From the cell containing the given text, extract its center point as [x, y] coordinate. 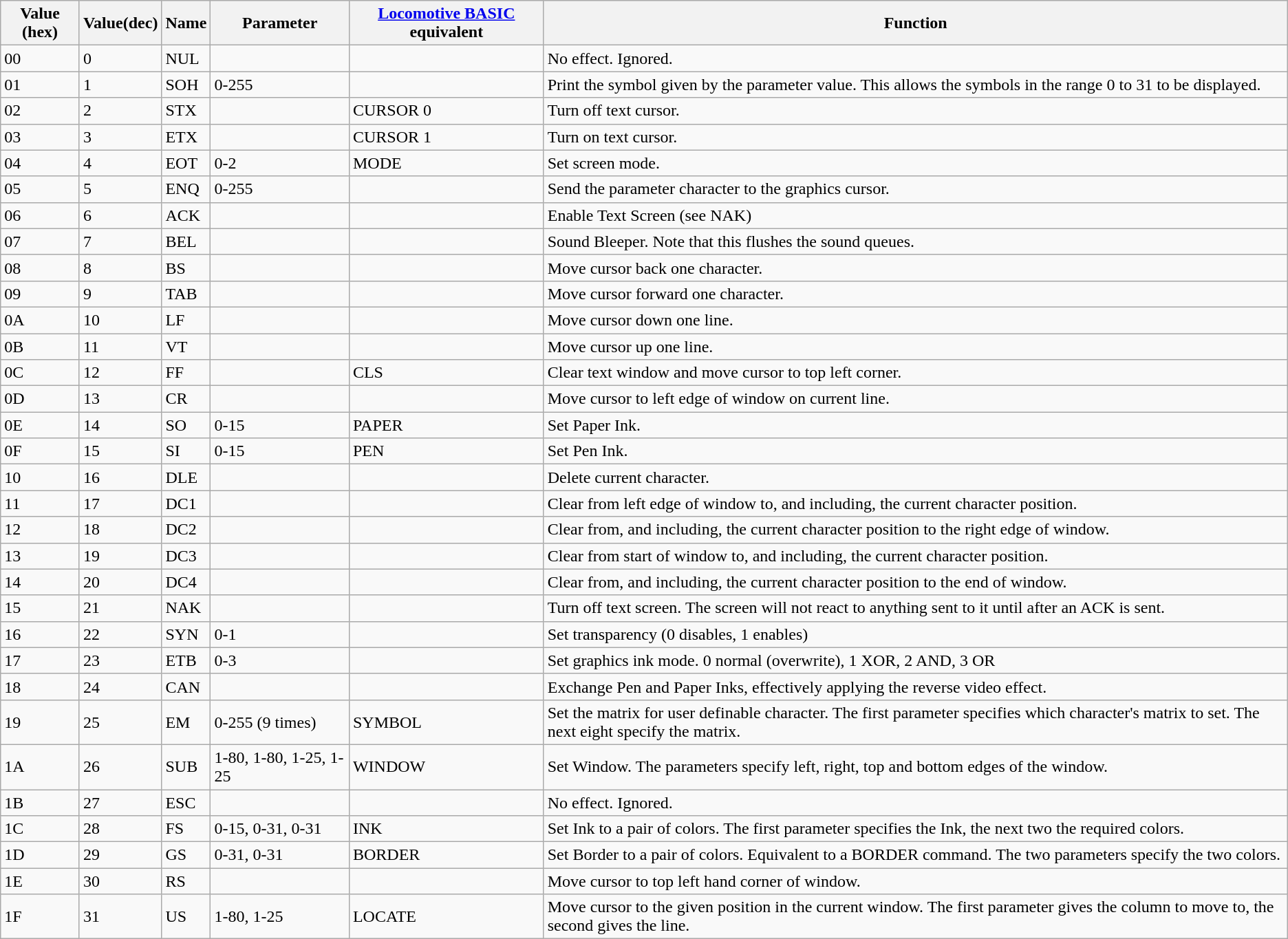
ESC [186, 803]
CURSOR 0 [446, 111]
Function [915, 23]
SUB [186, 766]
ETX [186, 137]
TAB [186, 294]
6 [120, 215]
0 [120, 58]
NUL [186, 58]
Move cursor to the given position in the current window. The first parameter gives the column to move to, the second gives the line. [915, 916]
BORDER [446, 855]
NAK [186, 608]
1 [120, 85]
0E [40, 425]
2 [120, 111]
4 [120, 163]
DC3 [186, 556]
01 [40, 85]
Set Window. The parameters specify left, right, top and bottom edges of the window. [915, 766]
0F [40, 451]
0-255 (9 times) [279, 722]
DLE [186, 477]
Parameter [279, 23]
BEL [186, 241]
Set transparency (0 disables, 1 enables) [915, 634]
ETB [186, 660]
Move cursor back one character. [915, 268]
Clear from, and including, the current character position to the right edge of window. [915, 530]
FF [186, 373]
CURSOR 1 [446, 137]
Send the parameter character to the graphics cursor. [915, 189]
21 [120, 608]
30 [120, 881]
05 [40, 189]
Delete current character. [915, 477]
MODE [446, 163]
Value (hex) [40, 23]
LF [186, 320]
Move cursor to left edge of window on current line. [915, 399]
0-15, 0-31, 0-31 [279, 829]
FS [186, 829]
8 [120, 268]
SOH [186, 85]
27 [120, 803]
SI [186, 451]
Exchange Pen and Paper Inks, effectively applying the reverse video effect. [915, 687]
1-80, 1-80, 1-25, 1-25 [279, 766]
04 [40, 163]
0-31, 0-31 [279, 855]
3 [120, 137]
SO [186, 425]
DC1 [186, 504]
Set Ink to a pair of colors. The first parameter specifies the Ink, the next two the required colors. [915, 829]
0A [40, 320]
Set Paper Ink. [915, 425]
EOT [186, 163]
Turn off text cursor. [915, 111]
5 [120, 189]
Locomotive BASIC equivalent [446, 23]
Clear from left edge of window to, and including, the current character position. [915, 504]
CLS [446, 373]
Set Pen Ink. [915, 451]
24 [120, 687]
Clear text window and move cursor to top left corner. [915, 373]
07 [40, 241]
0-2 [279, 163]
US [186, 916]
02 [40, 111]
Turn on text cursor. [915, 137]
CAN [186, 687]
DC4 [186, 582]
0D [40, 399]
Sound Bleeper. Note that this flushes the sound queues. [915, 241]
LOCATE [446, 916]
PAPER [446, 425]
Print the symbol given by the parameter value. This allows the symbols in the range 0 to 31 to be displayed. [915, 85]
WINDOW [446, 766]
1A [40, 766]
23 [120, 660]
Set graphics ink mode. 0 normal (overwrite), 1 XOR, 2 AND, 3 OR [915, 660]
29 [120, 855]
EM [186, 722]
0B [40, 346]
BS [186, 268]
7 [120, 241]
Name [186, 23]
CR [186, 399]
0C [40, 373]
1B [40, 803]
0-1 [279, 634]
DC2 [186, 530]
GS [186, 855]
1-80, 1-25 [279, 916]
1F [40, 916]
Move cursor down one line. [915, 320]
03 [40, 137]
SYN [186, 634]
VT [186, 346]
22 [120, 634]
Move cursor up one line. [915, 346]
ENQ [186, 189]
PEN [446, 451]
25 [120, 722]
28 [120, 829]
Set screen mode. [915, 163]
1E [40, 881]
9 [120, 294]
Enable Text Screen (see NAK) [915, 215]
Value(dec) [120, 23]
26 [120, 766]
00 [40, 58]
31 [120, 916]
20 [120, 582]
Clear from, and including, the current character position to the end of window. [915, 582]
06 [40, 215]
0-3 [279, 660]
1D [40, 855]
Move cursor forward one character. [915, 294]
Set the matrix for user definable character. The first parameter specifies which character's matrix to set. The next eight specify the matrix. [915, 722]
09 [40, 294]
ACK [186, 215]
RS [186, 881]
Clear from start of window to, and including, the current character position. [915, 556]
08 [40, 268]
Move cursor to top left hand corner of window. [915, 881]
SYMBOL [446, 722]
INK [446, 829]
1C [40, 829]
Set Border to a pair of colors. Equivalent to a BORDER command. The two parameters specify the two colors. [915, 855]
STX [186, 111]
Turn off text screen. The screen will not react to anything sent to it until after an ACK is sent. [915, 608]
